Search for the cell housing the specified text and yield its (x, y) center coordinate. 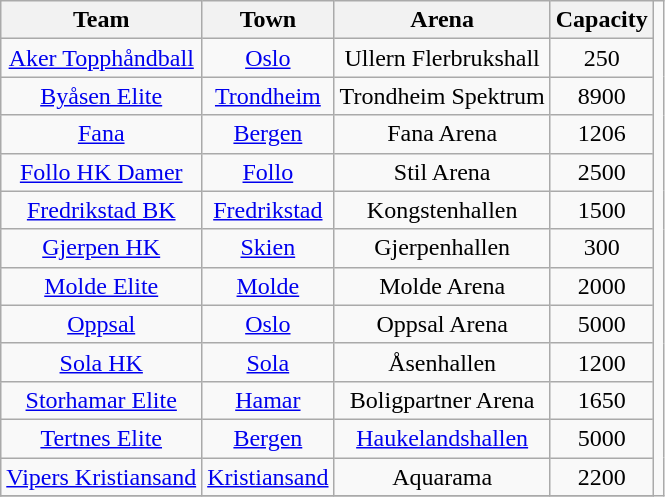
Trondheim (268, 96)
Åsenhallen (442, 362)
Kongstenhallen (442, 210)
Hamar (268, 400)
Kristiansand (268, 477)
Tertnes Elite (102, 438)
2200 (602, 477)
Skien (268, 248)
Follo (268, 172)
Stil Arena (442, 172)
Molde (268, 286)
1650 (602, 400)
Gjerpenhallen (442, 248)
Molde Elite (102, 286)
Team (102, 20)
Follo HK Damer (102, 172)
Fredrikstad BK (102, 210)
Aquarama (442, 477)
Byåsen Elite (102, 96)
Capacity (602, 20)
Fana (102, 134)
Molde Arena (442, 286)
300 (602, 248)
Vipers Kristiansand (102, 477)
Aker Topphåndball (102, 58)
1500 (602, 210)
1200 (602, 362)
Oppsal (102, 324)
8900 (602, 96)
Storhamar Elite (102, 400)
Fana Arena (442, 134)
Haukelandshallen (442, 438)
250 (602, 58)
Ullern Flerbrukshall (442, 58)
2000 (602, 286)
1206 (602, 134)
2500 (602, 172)
Gjerpen HK (102, 248)
Sola (268, 362)
Fredrikstad (268, 210)
Arena (442, 20)
Boligpartner Arena (442, 400)
Sola HK (102, 362)
Oppsal Arena (442, 324)
Town (268, 20)
Trondheim Spektrum (442, 96)
